From the cell containing the given text, extract its center point as (X, Y) coordinate. 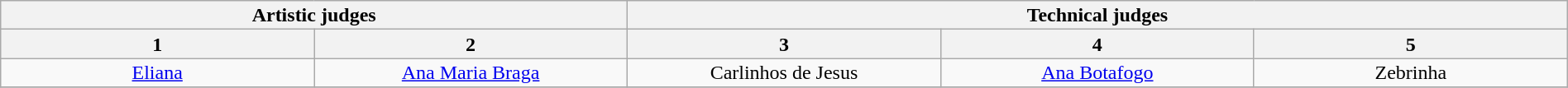
Artistic judges (314, 15)
4 (1097, 44)
Ana Botafogo (1097, 72)
Technical judges (1098, 15)
Zebrinha (1411, 72)
3 (784, 44)
Carlinhos de Jesus (784, 72)
5 (1411, 44)
2 (471, 44)
Ana Maria Braga (471, 72)
1 (157, 44)
Eliana (157, 72)
